For the text-containing cell, return its midpoint in [X, Y] coordinate format. 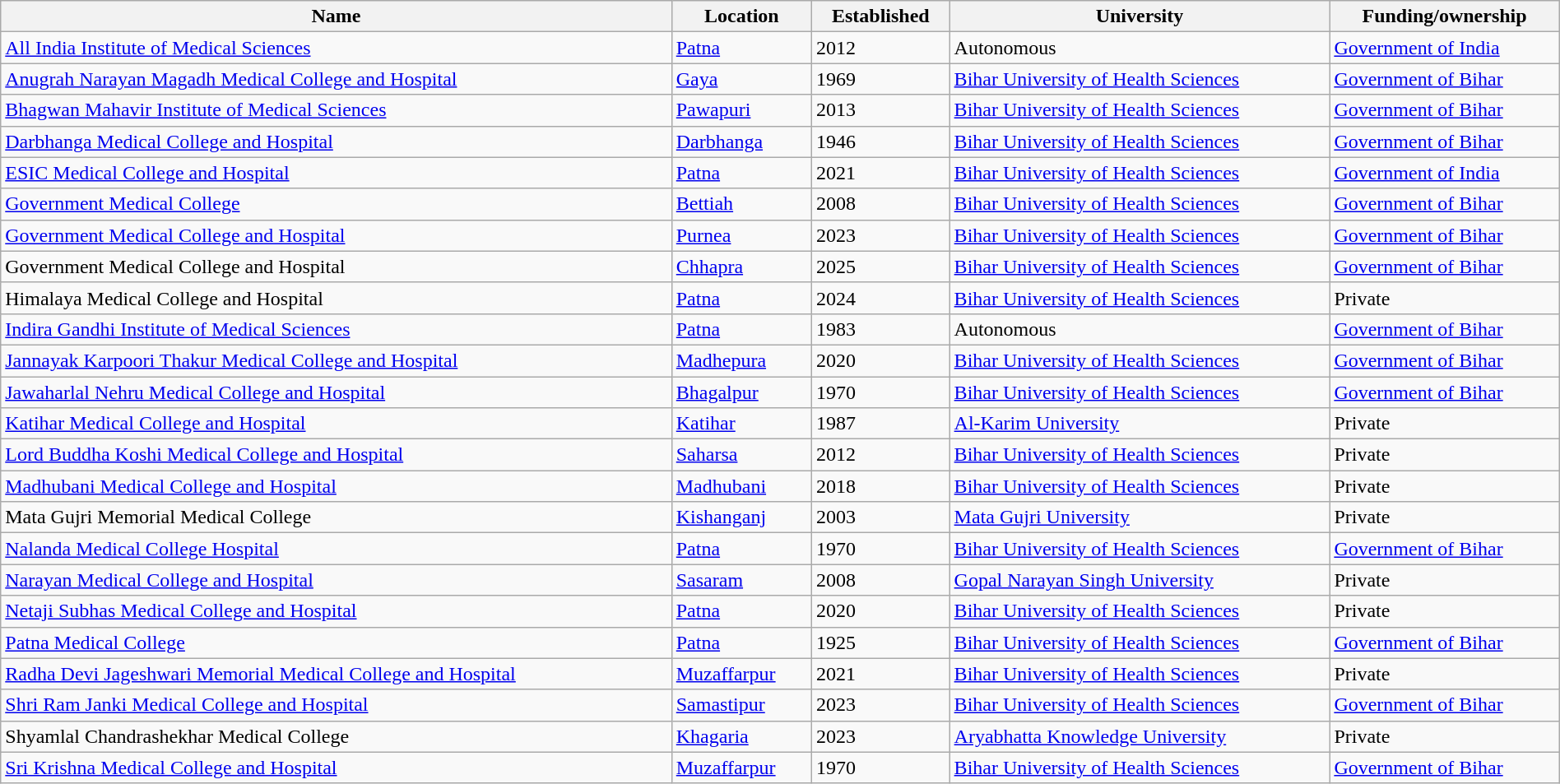
2013 [881, 110]
1969 [881, 79]
Mata Gujri Memorial Medical College [336, 517]
ESIC Medical College and Hospital [336, 173]
Aryabhatta Knowledge University [1140, 736]
Sri Krishna Medical College and Hospital [336, 768]
Gopal Narayan Singh University [1140, 580]
Kishanganj [741, 517]
Katihar Medical College and Hospital [336, 424]
2003 [881, 517]
1925 [881, 643]
Katihar [741, 424]
All India Institute of Medical Sciences [336, 48]
Bhagwan Mahavir Institute of Medical Sciences [336, 110]
University [1140, 16]
Indira Gandhi Institute of Medical Sciences [336, 329]
Al-Karim University [1140, 424]
Established [881, 16]
Netaji Subhas Medical College and Hospital [336, 611]
Narayan Medical College and Hospital [336, 580]
Shyamlal Chandrashekhar Medical College [336, 736]
Name [336, 16]
Purnea [741, 235]
Saharsa [741, 455]
Lord Buddha Koshi Medical College and Hospital [336, 455]
Darbhanga [741, 141]
Madhubani [741, 486]
1983 [881, 329]
Chhapra [741, 267]
Patna Medical College [336, 643]
Himalaya Medical College and Hospital [336, 298]
1946 [881, 141]
Government Medical College [336, 204]
Location [741, 16]
Mata Gujri University [1140, 517]
Sasaram [741, 580]
Khagaria [741, 736]
Funding/ownership [1445, 16]
2024 [881, 298]
1987 [881, 424]
Jawaharlal Nehru Medical College and Hospital [336, 392]
Gaya [741, 79]
Bhagalpur [741, 392]
Samastipur [741, 705]
Jannayak Karpoori Thakur Medical College and Hospital [336, 360]
Madhepura [741, 360]
2018 [881, 486]
Anugrah Narayan Magadh Medical College and Hospital [336, 79]
Pawapuri [741, 110]
Nalanda Medical College Hospital [336, 549]
Bettiah [741, 204]
Darbhanga Medical College and Hospital [336, 141]
2025 [881, 267]
Madhubani Medical College and Hospital [336, 486]
Radha Devi Jageshwari Memorial Medical College and Hospital [336, 674]
Shri Ram Janki Medical College and Hospital [336, 705]
